Return (x, y) of the center of cell containing provided text 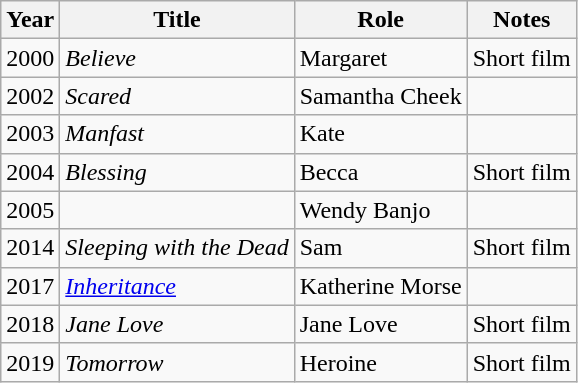
Scared (177, 96)
Kate (380, 134)
2004 (30, 172)
Notes (522, 20)
2018 (30, 324)
Katherine Morse (380, 286)
2014 (30, 248)
Becca (380, 172)
Margaret (380, 58)
2019 (30, 362)
Believe (177, 58)
Wendy Banjo (380, 210)
Role (380, 20)
2002 (30, 96)
Title (177, 20)
Inheritance (177, 286)
2017 (30, 286)
2000 (30, 58)
Tomorrow (177, 362)
Sam (380, 248)
Manfast (177, 134)
Samantha Cheek (380, 96)
Year (30, 20)
Blessing (177, 172)
Heroine (380, 362)
2005 (30, 210)
Sleeping with the Dead (177, 248)
2003 (30, 134)
